Determine the [x, y] coordinate at the center of the cell enclosing the given text.  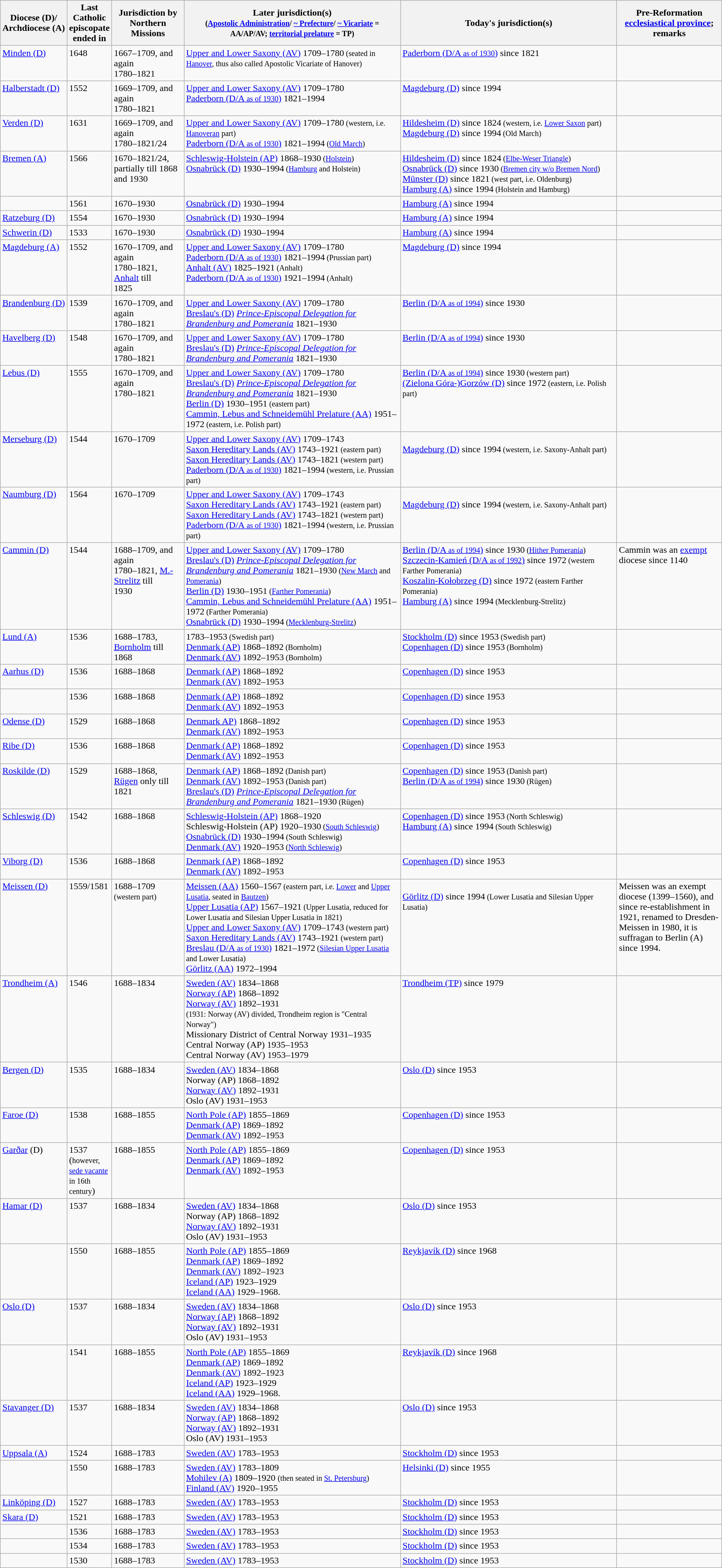
Cammin was an exempt diocese since 1140 [669, 586]
Oslo (D) [34, 1322]
Garðar (D) [34, 1170]
Havelberg (D) [34, 348]
Berlin (D/A as of 1994) since 1930 (western part)(Zielona Góra-)Gorzów (D) since 1972 (eastern, i.e. Polish part) [509, 398]
1559/1581 [89, 927]
Naumburg (D) [34, 515]
1555 [89, 398]
1542 [89, 831]
Lund (A) [34, 647]
Copenhagen (D) since 1953 (Danish part)Berlin (D/A as of 1994) since 1930 (Rügen) [509, 786]
Paderborn (D/A as of 1930) since 1821 [509, 63]
Diocese (D)/ Archdiocese (A) [34, 23]
Uppsala (A) [34, 1453]
1539 [89, 313]
Last Catholic episcopate ended in [89, 23]
Trondheim (TP) since 1979 [509, 1019]
Trondheim (A) [34, 1019]
1669–1709, and again 1780–1821/24 [148, 133]
Denmark AP) 1868–1892Denmark (AV) 1892–1953 [292, 726]
Upper and Lower Saxony (AV) 1709–1780 (western, i.e. Hanoveran part)Paderborn (D/A as of 1930) 1821–1994 (Old March) [292, 133]
1783–1953 (Swedish part)Denmark (AP) 1868–1892 (Bornholm)Denmark (AV) 1892–1953 (Bornholm) [292, 647]
Bergen (D) [34, 1085]
1688–1783, Bornholm till 1868 [148, 647]
1670–1821/24, partially till 1868 and 1930 [148, 174]
1688–1868, Rügen only till 1821 [148, 786]
Halberstadt (D) [34, 98]
1631 [89, 133]
Ratzeburg (D) [34, 218]
1530 [89, 1560]
Brandenburg (D) [34, 313]
Schwerin (D) [34, 232]
Roskilde (D) [34, 786]
Odense (D) [34, 726]
Ribe (D) [34, 751]
Hildesheim (D) since 1824 (western, i.e. Lower Saxon part)Magdeburg (D) since 1994 (Old March) [509, 133]
1561 [89, 203]
Magdeburg (A) [34, 267]
1667–1709, and again 1780–1821 [148, 63]
1527 [89, 1502]
Lebus (D) [34, 398]
1669–1709, and again 1780–1821 [148, 98]
Hamar (D) [34, 1221]
1524 [89, 1453]
Cammin (D) [34, 586]
1688–1709 (western part) [148, 927]
1670–1709, and again 1780–1821, Anhalt till 1825 [148, 267]
1566 [89, 174]
1535 [89, 1085]
Viborg (D) [34, 866]
1541 [89, 1373]
Minden (D) [34, 63]
Helsinki (D) since 1955 [509, 1478]
Faroe (D) [34, 1125]
1688–1709, and again 1780–1821, M.-Strelitz till 1930 [148, 586]
Aarhus (D) [34, 677]
Pre-Reformation ecclesiastical province; remarks [669, 23]
Görlitz (D) since 1994 (Lower Lusatia and Silesian Upper Lusatia) [509, 927]
Linköping (D) [34, 1502]
Bremen (A) [34, 174]
Today's jurisdiction(s) [509, 23]
1521 [89, 1517]
Stavanger (D) [34, 1423]
1548 [89, 348]
1537 (however, sede vacante in 16th century) [89, 1170]
Merseburg (D) [34, 459]
Later jurisdiction(s)(Apostolic Administration/ ~ Prefecture/ ~ Vicariate = AA/AP/AV; territorial prelature = TP) [292, 23]
Upper and Lower Saxony (AV) 1709–1780Paderborn (D/A as of 1930) 1821–1994 [292, 98]
1564 [89, 515]
1546 [89, 1019]
1534 [89, 1546]
1554 [89, 218]
Jurisdiction by Northern Missions [148, 23]
Skara (D) [34, 1517]
Schleswig (D) [34, 831]
Verden (D) [34, 133]
Schleswig-Holstein (AP) 1868–1930 (Holstein)Osnabrück (D) 1930–1994 (Hamburg and Holstein) [292, 174]
Stockholm (D) since 1953 (Swedish part)Copenhagen (D) since 1953 (Bornholm) [509, 647]
1538 [89, 1125]
1533 [89, 232]
Upper and Lower Saxony (AV) 1709–1780 (seated in Hanover, thus also called Apostolic Vicariate of Hanover) [292, 63]
Meissen (D) [34, 927]
Sweden (AV) 1783–1809Mohilev (A) 1809–1920 (then seated in St. Petersburg)Finland (AV) 1920–1955 [292, 1478]
1648 [89, 63]
Copenhagen (D) since 1953 (North Schleswig)Hamburg (A) since 1994 (South Schleswig) [509, 831]
